Identify which cell holds the provided text, then report its [X, Y] central coordinate. 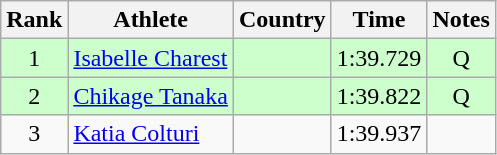
Time [379, 20]
Notes [461, 20]
Rank [34, 20]
1:39.937 [379, 134]
3 [34, 134]
Athlete [151, 20]
Country [282, 20]
1:39.822 [379, 96]
1 [34, 58]
Chikage Tanaka [151, 96]
Katia Colturi [151, 134]
1:39.729 [379, 58]
Isabelle Charest [151, 58]
2 [34, 96]
